Detect which cell encompasses the target text, then output its [x, y] center coordinate. 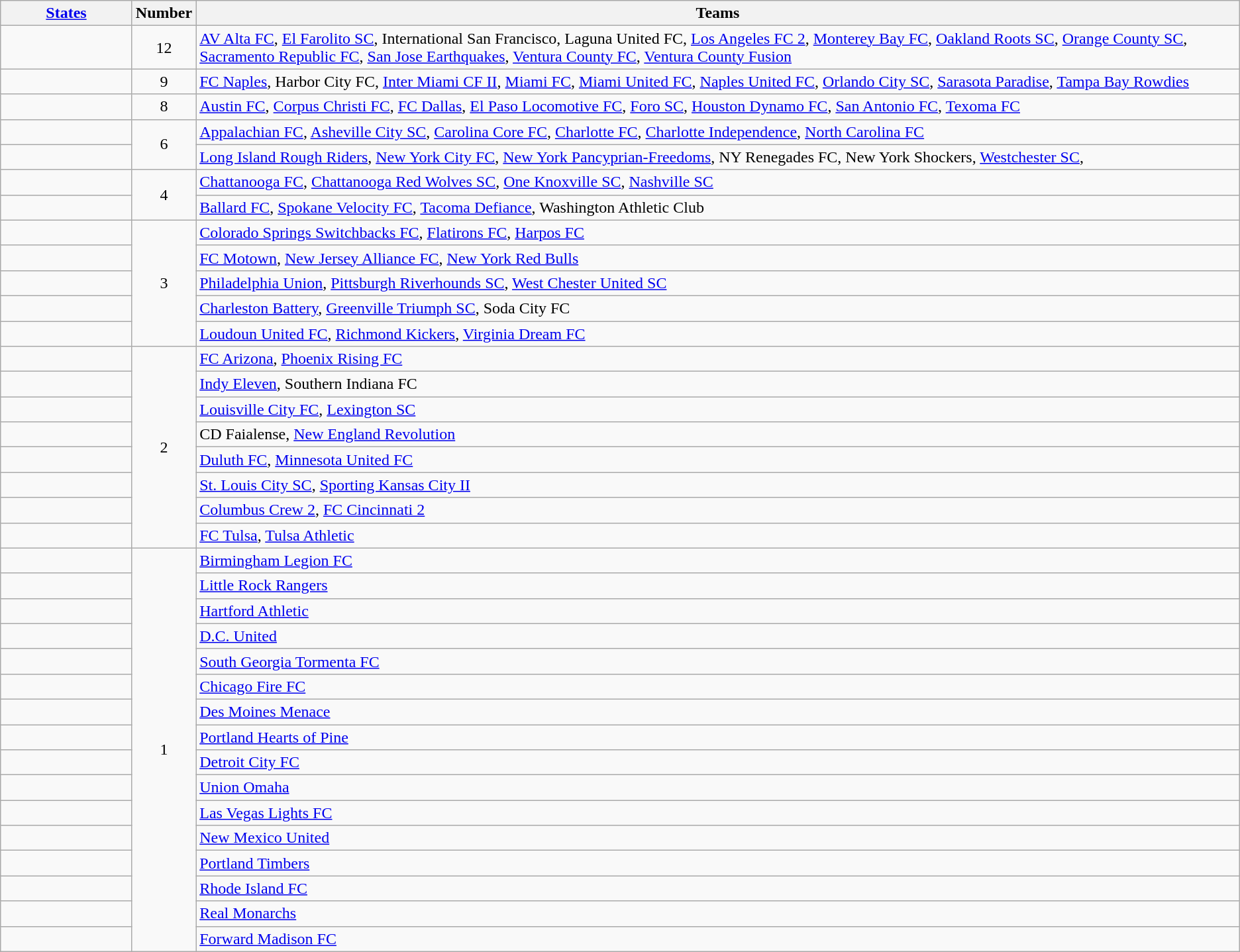
Duluth FC, Minnesota United FC [718, 460]
Philadelphia Union, Pittsburgh Riverhounds SC, West Chester United SC [718, 283]
3 [164, 283]
South Georgia Tormenta FC [718, 661]
D.C. United [718, 636]
Appalachian FC, Asheville City SC, Carolina Core FC, Charlotte FC, Charlotte Independence, North Carolina FC [718, 132]
Hartford Athletic [718, 611]
Chattanooga FC, Chattanooga Red Wolves SC, One Knoxville SC, Nashville SC [718, 182]
Charleston Battery, Greenville Triumph SC, Soda City FC [718, 308]
6 [164, 144]
12 [164, 48]
Portland Timbers [718, 863]
Louisville City FC, Lexington SC [718, 409]
FC Arizona, Phoenix Rising FC [718, 359]
Union Omaha [718, 788]
Birmingham Legion FC [718, 560]
Austin FC, Corpus Christi FC, FC Dallas, El Paso Locomotive FC, Foro SC, Houston Dynamo FC, San Antonio FC, Texoma FC [718, 107]
Portland Hearts of Pine [718, 737]
Colorado Springs Switchbacks FC, Flatirons FC, Harpos FC [718, 233]
8 [164, 107]
Loudoun United FC, Richmond Kickers, Virginia Dream FC [718, 333]
Teams [718, 13]
CD Faialense, New England Revolution [718, 435]
Ballard FC, Spokane Velocity FC, Tacoma Defiance, Washington Athletic Club [718, 207]
Indy Eleven, Southern Indiana FC [718, 384]
Des Moines Menace [718, 712]
New Mexico United [718, 838]
Detroit City FC [718, 763]
1 [164, 750]
Forward Madison FC [718, 939]
Number [164, 13]
Chicago Fire FC [718, 686]
Rhode Island FC [718, 888]
Long Island Rough Riders, New York City FC, New York Pancyprian-Freedoms, NY Renegades FC, New York Shockers, Westchester SC, [718, 157]
FC Naples, Harbor City FC, Inter Miami CF II, Miami FC, Miami United FC, Naples United FC, Orlando City SC, Sarasota Paradise, Tampa Bay Rowdies [718, 81]
FC Motown, New Jersey Alliance FC, New York Red Bulls [718, 258]
Little Rock Rangers [718, 586]
Las Vegas Lights FC [718, 813]
9 [164, 81]
St. Louis City SC, Sporting Kansas City II [718, 485]
FC Tulsa, Tulsa Athletic [718, 535]
2 [164, 447]
Real Monarchs [718, 914]
4 [164, 195]
States [66, 13]
Columbus Crew 2, FC Cincinnati 2 [718, 510]
